Detect which cell encompasses the target text, then output its (X, Y) center coordinate. 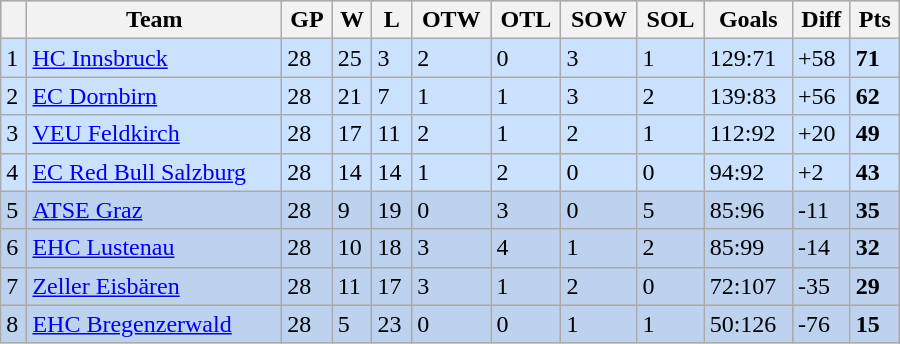
10 (352, 248)
-11 (821, 210)
L (392, 20)
8 (14, 324)
94:92 (748, 172)
Diff (821, 20)
+20 (821, 134)
+56 (821, 96)
HC Innsbruck (154, 58)
43 (874, 172)
62 (874, 96)
+58 (821, 58)
85:96 (748, 210)
6 (14, 248)
W (352, 20)
EC Red Bull Salzburg (154, 172)
+2 (821, 172)
EHC Lustenau (154, 248)
SOL (670, 20)
SOW (599, 20)
49 (874, 134)
85:99 (748, 248)
OTW (452, 20)
Zeller Eisbären (154, 286)
25 (352, 58)
ATSE Graz (154, 210)
23 (392, 324)
EHC Bregenzerwald (154, 324)
18 (392, 248)
-35 (821, 286)
21 (352, 96)
Team (154, 20)
35 (874, 210)
9 (352, 210)
129:71 (748, 58)
139:83 (748, 96)
VEU Feldkirch (154, 134)
72:107 (748, 286)
OTL (526, 20)
15 (874, 324)
112:92 (748, 134)
32 (874, 248)
29 (874, 286)
-76 (821, 324)
Pts (874, 20)
GP (307, 20)
-14 (821, 248)
50:126 (748, 324)
Goals (748, 20)
EC Dornbirn (154, 96)
71 (874, 58)
19 (392, 210)
